Search for the cell housing the specified text and yield its (X, Y) center coordinate. 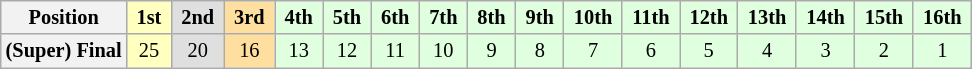
16th (942, 17)
Position (64, 17)
9 (491, 51)
2nd (198, 17)
1st (150, 17)
3rd (249, 17)
13 (299, 51)
25 (150, 51)
6th (395, 17)
15th (884, 17)
2 (884, 51)
11th (650, 17)
3 (825, 51)
7 (593, 51)
14th (825, 17)
10 (443, 51)
16 (249, 51)
(Super) Final (64, 51)
1 (942, 51)
5 (709, 51)
6 (650, 51)
4th (299, 17)
13th (767, 17)
12th (709, 17)
8 (540, 51)
8th (491, 17)
11 (395, 51)
9th (540, 17)
4 (767, 51)
5th (347, 17)
7th (443, 17)
20 (198, 51)
12 (347, 51)
10th (593, 17)
